Return (X, Y) of the center of cell containing provided text 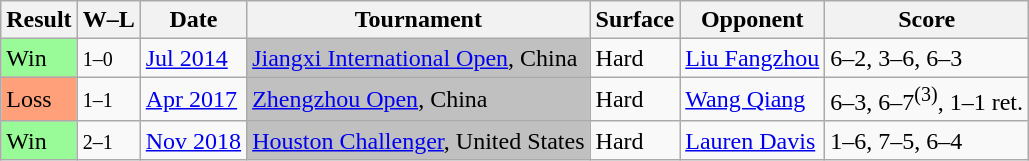
2–1 (108, 140)
Liu Fangzhou (752, 58)
Surface (635, 20)
6–3, 6–7(3), 1–1 ret. (927, 100)
Jiangxi International Open, China (418, 58)
W–L (108, 20)
Loss (39, 100)
Wang Qiang (752, 100)
Tournament (418, 20)
1–0 (108, 58)
Nov 2018 (193, 140)
Apr 2017 (193, 100)
Result (39, 20)
1–1 (108, 100)
Score (927, 20)
Date (193, 20)
Jul 2014 (193, 58)
1–6, 7–5, 6–4 (927, 140)
Zhengzhou Open, China (418, 100)
6–2, 3–6, 6–3 (927, 58)
Opponent (752, 20)
Lauren Davis (752, 140)
Houston Challenger, United States (418, 140)
